Identify which cell holds the provided text, then report its (X, Y) central coordinate. 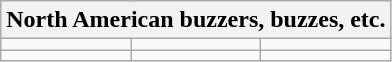
North American buzzers, buzzes, etc. (196, 20)
